Detect which cell encompasses the target text, then output its [x, y] center coordinate. 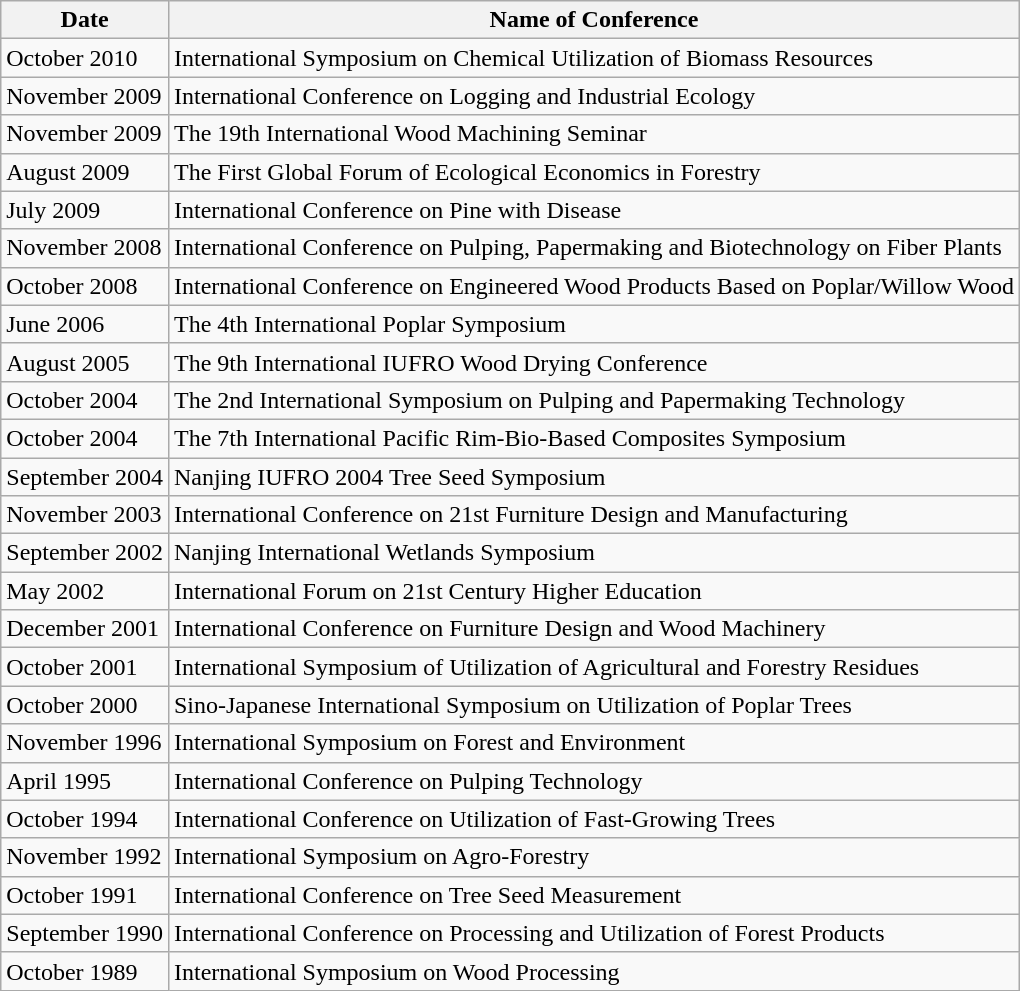
International Conference on Processing and Utilization of Forest Products [594, 933]
October 1991 [85, 895]
The 2nd International Symposium on Pulping and Papermaking Technology [594, 400]
October 2001 [85, 667]
October 1989 [85, 971]
International Symposium on Chemical Utilization of Biomass Resources [594, 58]
International Conference on Furniture Design and Wood Machinery [594, 629]
December 2001 [85, 629]
International Conference on 21st Furniture Design and Manufacturing [594, 515]
International Symposium on Wood Processing [594, 971]
Nanjing IUFRO 2004 Tree Seed Symposium [594, 477]
International Symposium of Utilization of Agricultural and Forestry Residues [594, 667]
November 2003 [85, 515]
Nanjing International Wetlands Symposium [594, 553]
November 1992 [85, 857]
International Symposium on Forest and Environment [594, 743]
August 2005 [85, 362]
July 2009 [85, 210]
International Symposium on Agro-Forestry [594, 857]
October 1994 [85, 819]
International Conference on Engineered Wood Products Based on Poplar/Willow Wood [594, 286]
September 2004 [85, 477]
April 1995 [85, 781]
Date [85, 20]
August 2009 [85, 172]
International Conference on Utilization of Fast-Growing Trees [594, 819]
September 1990 [85, 933]
June 2006 [85, 324]
October 2010 [85, 58]
The 4th International Poplar Symposium [594, 324]
International Forum on 21st Century Higher Education [594, 591]
The 7th International Pacific Rim-Bio-Based Composites Symposium [594, 438]
Sino-Japanese International Symposium on Utilization of Poplar Trees [594, 705]
The First Global Forum of Ecological Economics in Forestry [594, 172]
The 19th International Wood Machining Seminar [594, 134]
Name of Conference [594, 20]
May 2002 [85, 591]
October 2000 [85, 705]
International Conference on Logging and Industrial Ecology [594, 96]
November 2008 [85, 248]
The 9th International IUFRO Wood Drying Conference [594, 362]
International Conference on Pulping Technology [594, 781]
International Conference on Pulping, Papermaking and Biotechnology on Fiber Plants [594, 248]
International Conference on Tree Seed Measurement [594, 895]
October 2008 [85, 286]
September 2002 [85, 553]
November 1996 [85, 743]
International Conference on Pine with Disease [594, 210]
